Determine the (x, y) coordinate at the center of the cell enclosing the given text.  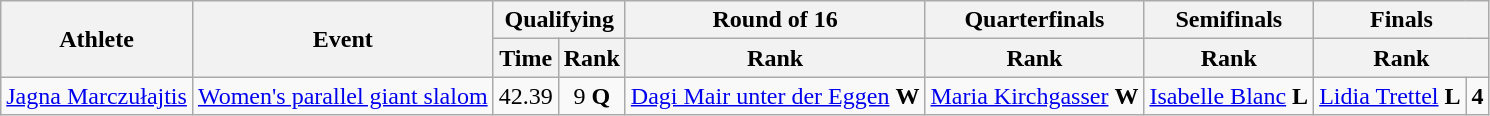
Lidia Trettel L (1390, 96)
Semifinals (1229, 20)
Qualifying (559, 20)
Maria Kirchgasser W (1034, 96)
Time (526, 58)
Women's parallel giant slalom (342, 96)
9 Q (592, 96)
4 (1478, 96)
Jagna Marczułajtis (97, 96)
42.39 (526, 96)
Athlete (97, 39)
Event (342, 39)
Quarterfinals (1034, 20)
Round of 16 (775, 20)
Finals (1402, 20)
Dagi Mair unter der Eggen W (775, 96)
Isabelle Blanc L (1229, 96)
